Pinpoint the cell where the given text exists, returning its [X, Y] midpoint coordinate. 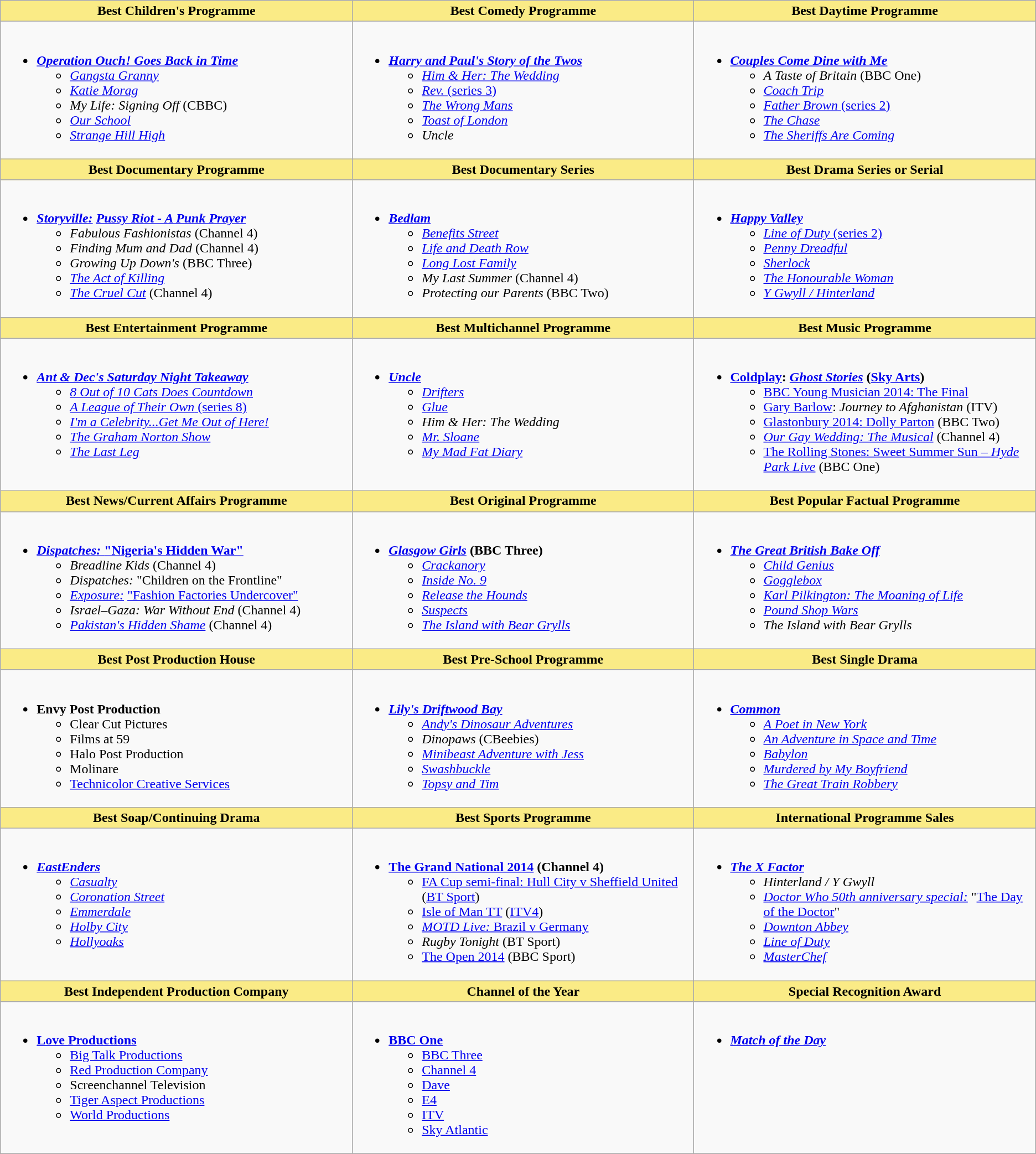
Best Music Programme [864, 328]
Operation Ouch! Goes Back in TimeGangsta GrannyKatie MoragMy Life: Signing Off (CBBC)Our SchoolStrange Hill High [177, 90]
Best Documentary Series [524, 169]
Best Single Drama [864, 659]
Love ProductionsBig Talk ProductionsRed Production CompanyScreenchannel TelevisionTiger Aspect ProductionsWorld Productions [177, 1078]
Best Sports Programme [524, 817]
Best Popular Factual Programme [864, 501]
Channel of the Year [524, 991]
Best Documentary Programme [177, 169]
Best Pre-School Programme [524, 659]
Harry and Paul's Story of the TwosHim & Her: The WeddingRev. (series 3)The Wrong MansToast of LondonUncle [524, 90]
Best Children's Programme [177, 11]
Couples Come Dine with MeA Taste of Britain (BBC One)Coach TripFather Brown (series 2)The ChaseThe Sheriffs Are Coming [864, 90]
Match of the Day [864, 1078]
Best Drama Series or Serial [864, 169]
Lily's Driftwood BayAndy's Dinosaur AdventuresDinopaws (CBeebies)Minibeast Adventure with JessSwashbuckleTopsy and Tim [524, 738]
Best Independent Production Company [177, 991]
Special Recognition Award [864, 991]
Best Original Programme [524, 501]
UncleDriftersGlueHim & Her: The WeddingMr. SloaneMy Mad Fat Diary [524, 414]
EastEndersCasualtyCoronation StreetEmmerdaleHolby CityHollyoaks [177, 904]
Best Multichannel Programme [524, 328]
Best Daytime Programme [864, 11]
Best Entertainment Programme [177, 328]
Best News/Current Affairs Programme [177, 501]
Glasgow Girls (BBC Three)CrackanoryInside No. 9Release the HoundsSuspectsThe Island with Bear Grylls [524, 580]
CommonA Poet in New YorkAn Adventure in Space and TimeBabylonMurdered by My BoyfriendThe Great Train Robbery [864, 738]
BBC OneBBC ThreeChannel 4DaveE4ITVSky Atlantic [524, 1078]
Happy ValleyLine of Duty (series 2)Penny DreadfulSherlockThe Honourable WomanY Gwyll / Hinterland [864, 249]
Envy Post ProductionClear Cut PicturesFilms at 59Halo Post ProductionMolinareTechnicolor Creative Services [177, 738]
BedlamBenefits StreetLife and Death RowLong Lost FamilyMy Last Summer (Channel 4)Protecting our Parents (BBC Two) [524, 249]
The X FactorHinterland / Y GwyllDoctor Who 50th anniversary special: "The Day of the Doctor"Downton AbbeyLine of DutyMasterChef [864, 904]
Best Comedy Programme [524, 11]
International Programme Sales [864, 817]
The Great British Bake OffChild GeniusGoggleboxKarl Pilkington: The Moaning of LifePound Shop WarsThe Island with Bear Grylls [864, 580]
Best Soap/Continuing Drama [177, 817]
Best Post Production House [177, 659]
